From the cell containing the given text, extract its center point as [X, Y] coordinate. 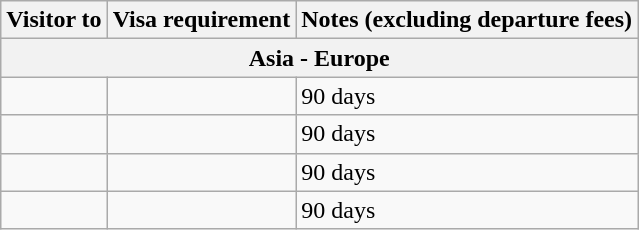
Notes (excluding departure fees) [467, 20]
Visitor to [54, 20]
Asia - Europe [320, 58]
Visa requirement [202, 20]
